For the text-containing cell, return its midpoint in [X, Y] coordinate format. 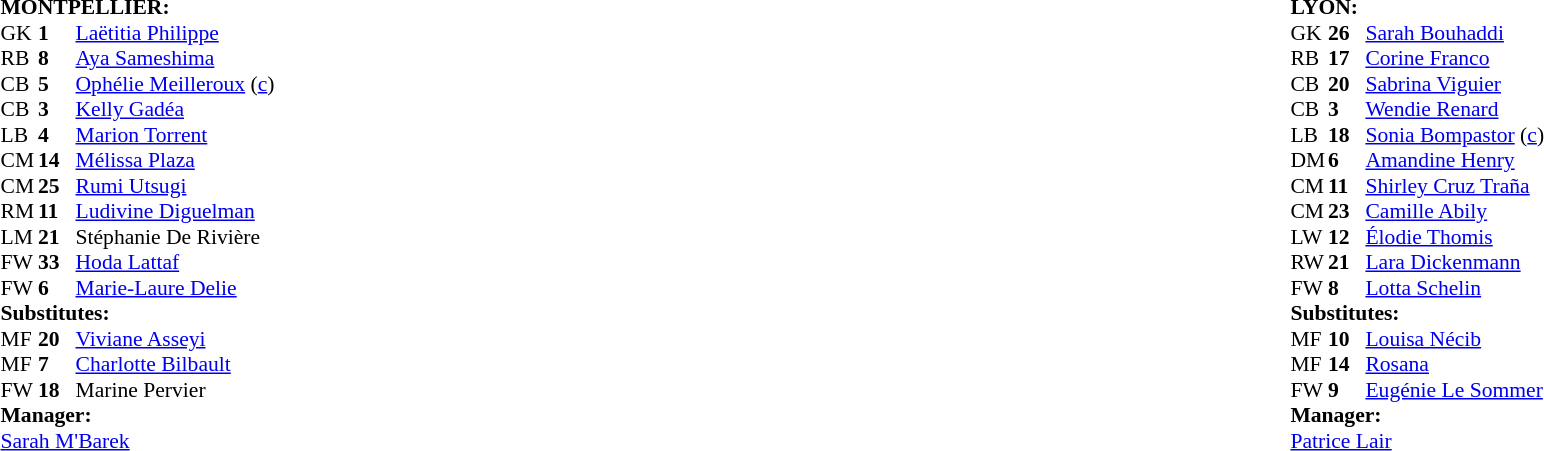
Lara Dickenmann [1454, 263]
Aya Sameshima [176, 59]
Amandine Henry [1454, 161]
Kelly Gadéa [176, 109]
Marion Torrent [176, 135]
DM [1309, 161]
7 [57, 365]
Viviane Asseyi [176, 339]
Wendie Renard [1454, 109]
Stéphanie De Rivière [176, 237]
Laëtitia Philippe [176, 33]
Shirley Cruz Traña [1454, 186]
1 [57, 33]
4 [57, 135]
RM [19, 211]
Ophélie Meilleroux (c) [176, 84]
Mélissa Plaza [176, 161]
Eugénie Le Sommer [1454, 390]
Hoda Lattaf [176, 263]
Camille Abily [1454, 211]
Corine Franco [1454, 59]
LW [1309, 237]
Sarah Bouhaddi [1454, 33]
17 [1347, 59]
Rumi Utsugi [176, 186]
Louisa Nécib [1454, 339]
9 [1347, 390]
Lotta Schelin [1454, 288]
Marine Pervier [176, 390]
12 [1347, 237]
Sonia Bompastor (c) [1454, 135]
25 [57, 186]
Rosana [1454, 365]
RW [1309, 263]
33 [57, 263]
23 [1347, 211]
10 [1347, 339]
Marie-Laure Delie [176, 288]
LM [19, 237]
26 [1347, 33]
Sabrina Viguier [1454, 84]
Ludivine Diguelman [176, 211]
5 [57, 84]
Charlotte Bilbault [176, 365]
Élodie Thomis [1454, 237]
